Detect which cell encompasses the target text, then output its [x, y] center coordinate. 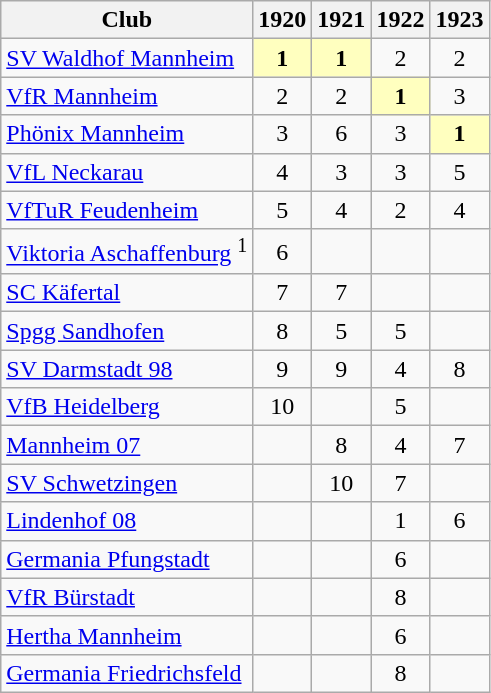
VfTuR Feudenheim [127, 210]
Germania Friedrichsfeld [127, 673]
SV Darmstadt 98 [127, 369]
1922 [400, 20]
SC Käfertal [127, 293]
Phönix Mannheim [127, 134]
VfL Neckarau [127, 172]
SV Schwetzingen [127, 483]
Mannheim 07 [127, 445]
Hertha Mannheim [127, 635]
Club [127, 20]
1923 [460, 20]
VfB Heidelberg [127, 407]
VfR Bürstadt [127, 597]
1920 [282, 20]
Lindenhof 08 [127, 521]
SV Waldhof Mannheim [127, 58]
VfR Mannheim [127, 96]
Germania Pfungstadt [127, 559]
Viktoria Aschaffenburg 1 [127, 252]
1921 [342, 20]
Spgg Sandhofen [127, 331]
